Pinpoint the cell where the given text exists, returning its [X, Y] midpoint coordinate. 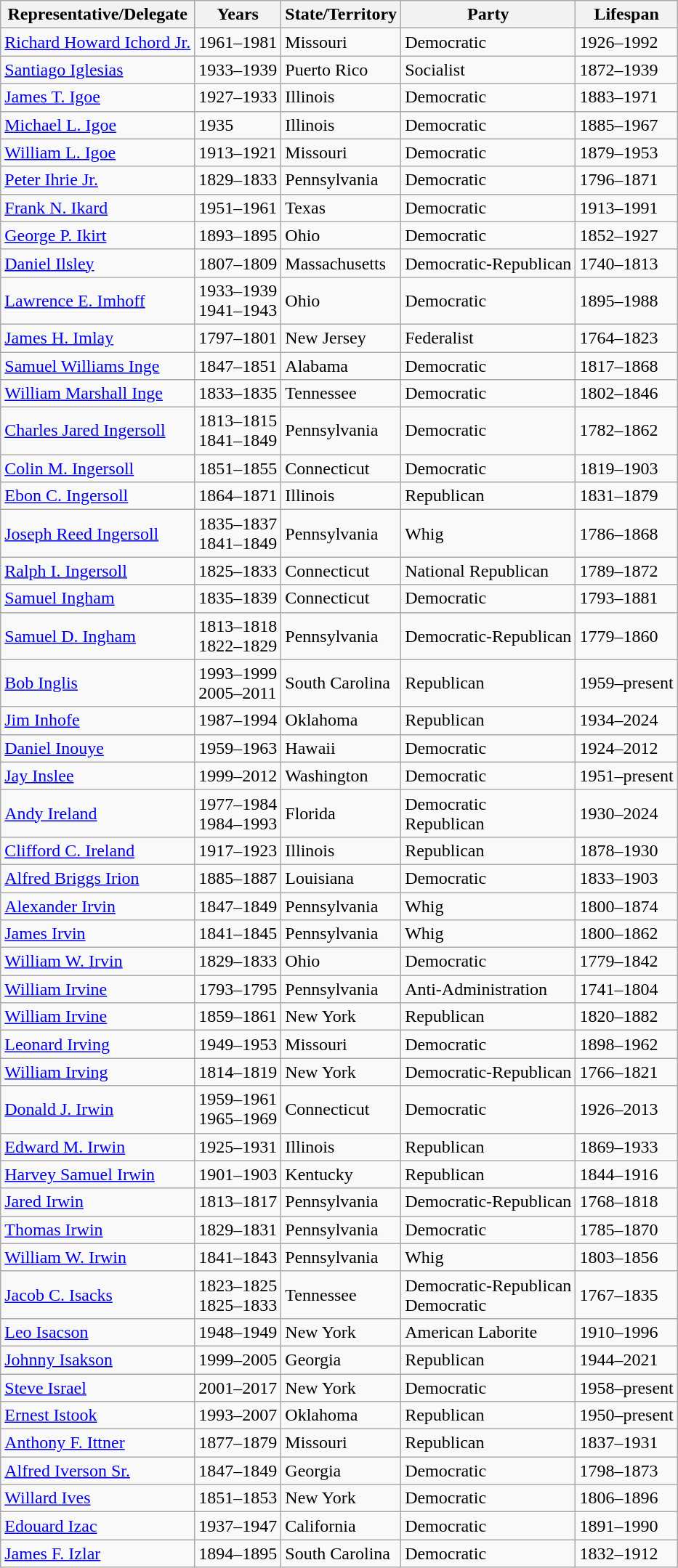
1835–1839 [238, 598]
1789–1872 [626, 571]
Jared Irwin [97, 1202]
George P. Ikirt [97, 235]
1993–2007 [238, 1415]
1977–19841984–1993 [238, 813]
1993–19992005–2011 [238, 683]
1813–18151841–1849 [238, 431]
1935 [238, 125]
Samuel Ingham [97, 598]
Florida [342, 813]
Charles Jared Ingersoll [97, 431]
Anti-Administration [488, 989]
1949–1953 [238, 1044]
1926–2013 [626, 1110]
1764–1823 [626, 338]
Bob Inglis [97, 683]
Steve Israel [97, 1388]
1802–1846 [626, 394]
1779–1842 [626, 962]
Years [238, 15]
1817–1868 [626, 365]
Federalist [488, 338]
1814–1819 [238, 1072]
1803–1856 [626, 1257]
1926–1992 [626, 42]
1813–18181822–1829 [238, 636]
1800–1862 [626, 934]
1872–1939 [626, 70]
1837–1931 [626, 1443]
1864–1871 [238, 496]
1779–1860 [626, 636]
1959–19611965–1969 [238, 1110]
1785–1870 [626, 1230]
1894–1895 [238, 1553]
Clifford C. Ireland [97, 850]
Peter Ihrie Jr. [97, 180]
Texas [342, 208]
National Republican [488, 571]
Anthony F. Ittner [97, 1443]
James Irvin [97, 934]
Johnny Isakson [97, 1360]
Democratic-RepublicanDemocratic [488, 1294]
1793–1881 [626, 598]
Hawaii [342, 748]
Edward M. Irwin [97, 1147]
1944–2021 [626, 1360]
California [342, 1526]
Puerto Rico [342, 70]
James H. Imlay [97, 338]
Willard Ives [97, 1498]
1959–present [626, 683]
Jim Inhofe [97, 720]
William Marshall Inge [97, 394]
Colin M. Ingersoll [97, 468]
1797–1801 [238, 338]
1913–1991 [626, 208]
Jay Inslee [97, 776]
Representative/Delegate [97, 15]
Daniel Inouye [97, 748]
1813–1817 [238, 1202]
1806–1896 [626, 1498]
Ralph I. Ingersoll [97, 571]
1829–1831 [238, 1230]
1767–1835 [626, 1294]
1885–1887 [238, 878]
Harvey Samuel Irwin [97, 1174]
State/Territory [342, 15]
1877–1879 [238, 1443]
1833–1835 [238, 394]
1951–present [626, 776]
Alexander Irvin [97, 906]
Massachusetts [342, 263]
Daniel Ilsley [97, 263]
1831–1879 [626, 496]
1796–1871 [626, 180]
1878–1930 [626, 850]
1948–1949 [238, 1332]
1917–1923 [238, 850]
1961–1981 [238, 42]
1851–1853 [238, 1498]
1766–1821 [626, 1072]
Ebon C. Ingersoll [97, 496]
1782–1862 [626, 431]
Frank N. Ikard [97, 208]
Washington [342, 776]
Joseph Reed Ingersoll [97, 533]
James T. Igoe [97, 97]
Jacob C. Isacks [97, 1294]
1925–1931 [238, 1147]
1825–1833 [238, 571]
1807–1809 [238, 263]
Andy Ireland [97, 813]
1833–1903 [626, 878]
Edouard Izac [97, 1526]
1910–1996 [626, 1332]
1933–19391941–1943 [238, 301]
1901–1903 [238, 1174]
James F. Izlar [97, 1553]
1859–1861 [238, 1017]
1883–1971 [626, 97]
1819–1903 [626, 468]
Richard Howard Ichord Jr. [97, 42]
1800–1874 [626, 906]
1798–1873 [626, 1471]
1885–1967 [626, 125]
1852–1927 [626, 235]
Alfred Iverson Sr. [97, 1471]
1999–2005 [238, 1360]
1841–1845 [238, 934]
1951–1961 [238, 208]
1924–2012 [626, 748]
Lawrence E. Imhoff [97, 301]
Samuel D. Ingham [97, 636]
1793–1795 [238, 989]
1832–1912 [626, 1553]
William W. Irvin [97, 962]
1893–1895 [238, 235]
Leonard Irving [97, 1044]
1937–1947 [238, 1526]
1844–1916 [626, 1174]
Kentucky [342, 1174]
1891–1990 [626, 1526]
1851–1855 [238, 468]
DemocraticRepublican [488, 813]
Alfred Briggs Irion [97, 878]
1820–1882 [626, 1017]
1933–1939 [238, 70]
William L. Igoe [97, 153]
Louisiana [342, 878]
1835–18371841–1849 [238, 533]
Thomas Irwin [97, 1230]
1987–1994 [238, 720]
1823–18251825–1833 [238, 1294]
Leo Isacson [97, 1332]
William Irving [97, 1072]
1950–present [626, 1415]
1930–2024 [626, 813]
Socialist [488, 70]
1841–1843 [238, 1257]
1927–1933 [238, 97]
1879–1953 [626, 153]
Donald J. Irwin [97, 1110]
2001–2017 [238, 1388]
1869–1933 [626, 1147]
1740–1813 [626, 263]
Lifespan [626, 15]
American Laborite [488, 1332]
William W. Irwin [97, 1257]
Party [488, 15]
1898–1962 [626, 1044]
Alabama [342, 365]
1913–1921 [238, 153]
New Jersey [342, 338]
1959–1963 [238, 748]
1895–1988 [626, 301]
1741–1804 [626, 989]
Ernest Istook [97, 1415]
Santiago Iglesias [97, 70]
1786–1868 [626, 533]
Michael L. Igoe [97, 125]
Samuel Williams Inge [97, 365]
1934–2024 [626, 720]
1847–1851 [238, 365]
1999–2012 [238, 776]
1768–1818 [626, 1202]
1958–present [626, 1388]
